Provide the (x, y) coordinate of the cell's center where the given text is located.  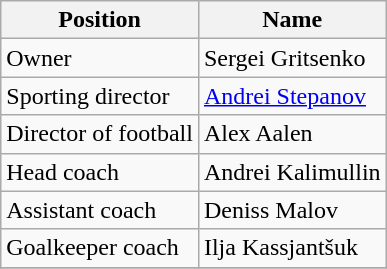
Deniss Malov (292, 210)
Sporting director (100, 96)
Ilja Kassjantšuk (292, 248)
Sergei Gritsenko (292, 58)
Director of football (100, 134)
Assistant coach (100, 210)
Andrei Stepanov (292, 96)
Position (100, 20)
Andrei Kalimullin (292, 172)
Name (292, 20)
Goalkeeper coach (100, 248)
Owner (100, 58)
Alex Aalen (292, 134)
Head coach (100, 172)
